Return [x, y] of the center of cell containing provided text 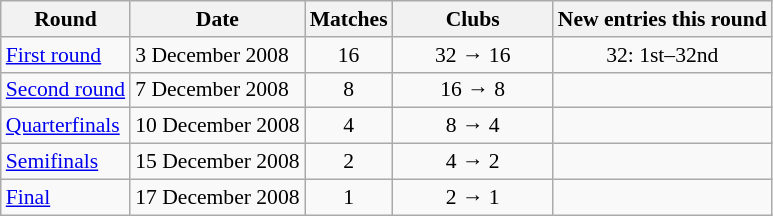
32 → 16 [473, 55]
4 → 2 [473, 162]
Second round [66, 90]
Matches [349, 19]
First round [66, 55]
Semifinals [66, 162]
16 → 8 [473, 90]
17 December 2008 [217, 197]
Clubs [473, 19]
8 → 4 [473, 126]
Quarterfinals [66, 126]
10 December 2008 [217, 126]
Round [66, 19]
Date [217, 19]
7 December 2008 [217, 90]
1 [349, 197]
4 [349, 126]
16 [349, 55]
Final [66, 197]
3 December 2008 [217, 55]
2 → 1 [473, 197]
New entries this round [662, 19]
2 [349, 162]
8 [349, 90]
15 December 2008 [217, 162]
32: 1st–32nd [662, 55]
